Scan for the cell matching the given text and deliver its (x, y) coordinate at center. 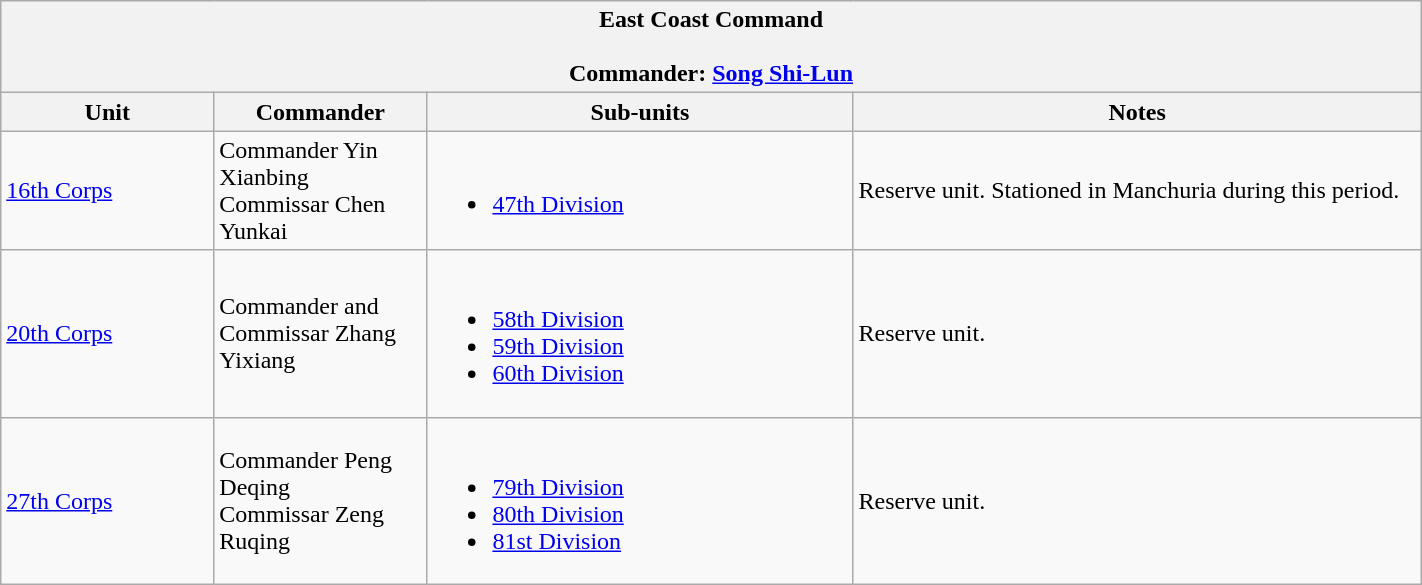
20th Corps (108, 334)
Commander Yin XianbingCommissar Chen Yunkai (320, 190)
Commander Peng DeqingCommissar Zeng Ruqing (320, 500)
Unit (108, 112)
East Coast CommandCommander: Song Shi-Lun (711, 47)
47th Division (640, 190)
79th Division80th Division81st Division (640, 500)
27th Corps (108, 500)
58th Division59th Division60th Division (640, 334)
Sub-units (640, 112)
16th Corps (108, 190)
Reserve unit. Stationed in Manchuria during this period. (1137, 190)
Commander and Commissar Zhang Yixiang (320, 334)
Notes (1137, 112)
Commander (320, 112)
